Provide the (X, Y) coordinate of the cell's center where the given text is located.  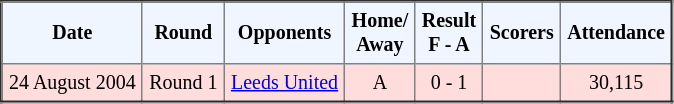
Round 1 (183, 83)
0 - 1 (449, 83)
24 August 2004 (72, 83)
Opponents (284, 33)
Home/Away (380, 33)
Attendance (616, 33)
30,115 (616, 83)
Scorers (522, 33)
Leeds United (284, 83)
A (380, 83)
Round (183, 33)
Date (72, 33)
ResultF - A (449, 33)
